Search for the cell housing the specified text and yield its [x, y] center coordinate. 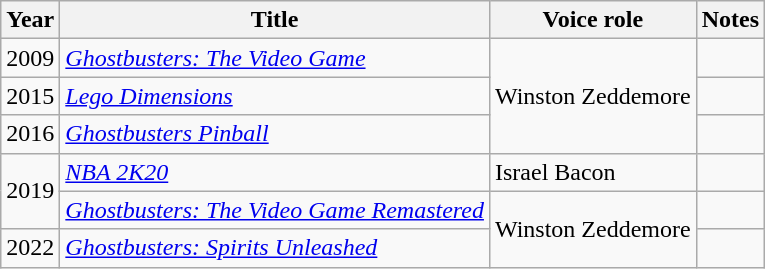
2019 [30, 191]
Title [275, 20]
Ghostbusters Pinball [275, 134]
Notes [730, 20]
2022 [30, 248]
Israel Bacon [592, 172]
Voice role [592, 20]
Ghostbusters: The Video Game Remastered [275, 210]
2015 [30, 96]
Year [30, 20]
Ghostbusters: The Video Game [275, 58]
NBA 2K20 [275, 172]
2009 [30, 58]
Lego Dimensions [275, 96]
Ghostbusters: Spirits Unleashed [275, 248]
2016 [30, 134]
